For the text-containing cell, return its midpoint in (x, y) coordinate format. 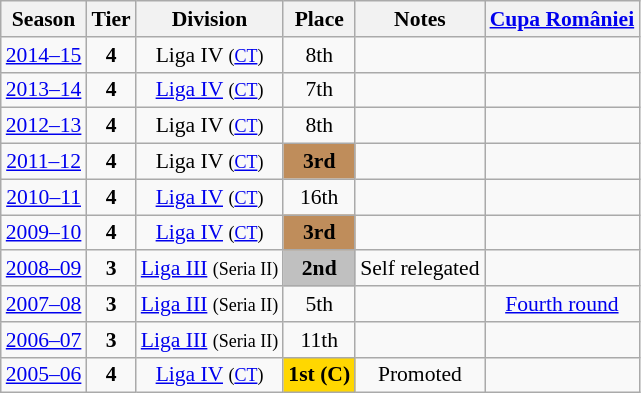
Notes (420, 19)
1st (C) (319, 375)
2011–12 (44, 162)
7th (319, 90)
Promoted (420, 375)
16th (319, 197)
2nd (319, 269)
2007–08 (44, 304)
Tier (110, 19)
5th (319, 304)
2014–15 (44, 55)
2006–07 (44, 340)
2010–11 (44, 197)
2009–10 (44, 233)
Place (319, 19)
Cupa României (562, 19)
Division (210, 19)
2005–06 (44, 375)
Self relegated (420, 269)
Fourth round (562, 304)
2008–09 (44, 269)
2012–13 (44, 126)
11th (319, 340)
2013–14 (44, 90)
Season (44, 19)
